Capture the cell that displays the provided text and extract its (X, Y) central coordinate. 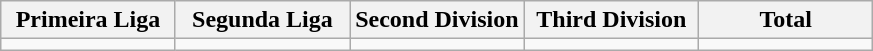
Second Division (437, 20)
Third Division (611, 20)
Segunda Liga (262, 20)
Total (786, 20)
Primeira Liga (88, 20)
